Detect which cell encompasses the target text, then output its (x, y) center coordinate. 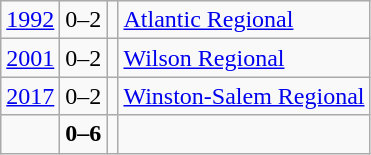
2017 (30, 96)
Wilson Regional (244, 58)
1992 (30, 20)
2001 (30, 58)
Atlantic Regional (244, 20)
0–6 (84, 134)
Winston-Salem Regional (244, 96)
